Return [X, Y] of the center of cell containing provided text 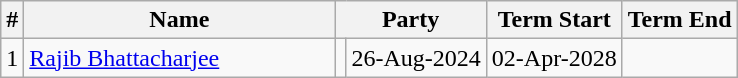
Term Start [554, 20]
Name [180, 20]
Rajib Bhattacharjee [180, 58]
26-Aug-2024 [416, 58]
1 [12, 58]
Term End [680, 20]
02-Apr-2028 [554, 58]
Party [410, 20]
# [12, 20]
